Find where the given text appears and provide that cell's center as [x, y] coordinate. 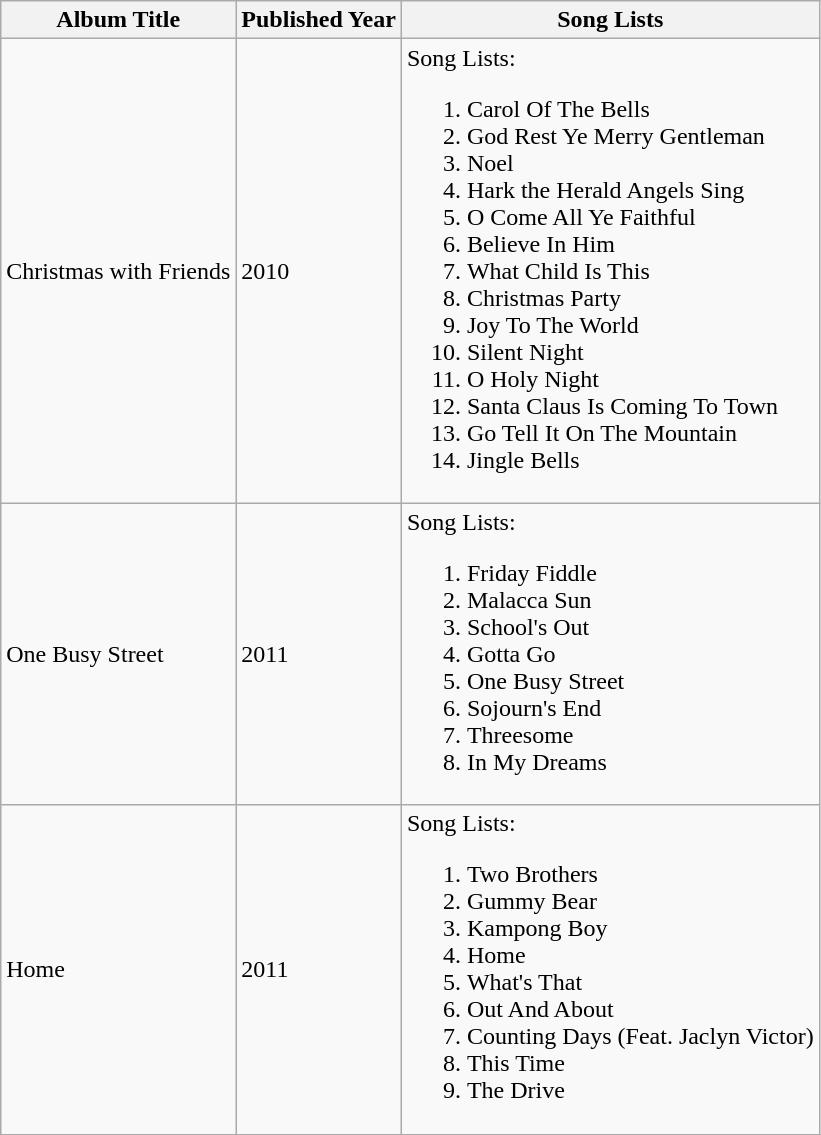
Published Year [319, 20]
2010 [319, 271]
One Busy Street [118, 654]
Album Title [118, 20]
Song Lists [610, 20]
Song Lists:Two BrothersGummy BearKampong BoyHomeWhat's ThatOut And AboutCounting Days (Feat. Jaclyn Victor)This TimeThe Drive [610, 970]
Home [118, 970]
Christmas with Friends [118, 271]
Song Lists:Friday FiddleMalacca SunSchool's OutGotta GoOne Busy StreetSojourn's EndThreesomeIn My Dreams [610, 654]
